Search for the cell housing the specified text and yield its (X, Y) center coordinate. 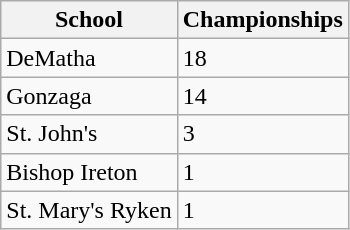
18 (262, 58)
School (89, 20)
14 (262, 96)
Gonzaga (89, 96)
3 (262, 134)
DeMatha (89, 58)
Bishop Ireton (89, 172)
Championships (262, 20)
St. Mary's Ryken (89, 210)
St. John's (89, 134)
